Find where the given text appears and provide that cell's center as (x, y) coordinate. 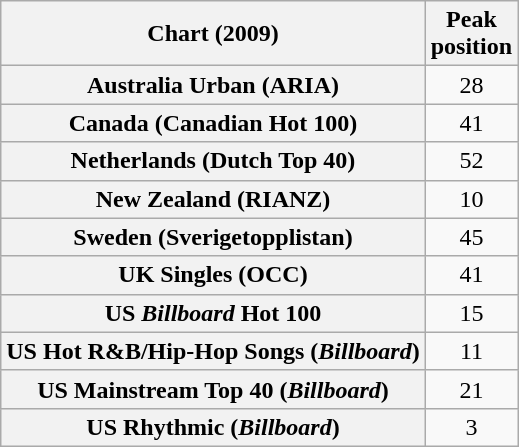
11 (471, 351)
28 (471, 85)
52 (471, 161)
45 (471, 237)
21 (471, 389)
US Billboard Hot 100 (213, 313)
Peakposition (471, 34)
3 (471, 427)
US Mainstream Top 40 (Billboard) (213, 389)
Canada (Canadian Hot 100) (213, 123)
Sweden (Sverigetopplistan) (213, 237)
Netherlands (Dutch Top 40) (213, 161)
UK Singles (OCC) (213, 275)
10 (471, 199)
Australia Urban (ARIA) (213, 85)
US Rhythmic (Billboard) (213, 427)
New Zealand (RIANZ) (213, 199)
Chart (2009) (213, 34)
15 (471, 313)
US Hot R&B/Hip-Hop Songs (Billboard) (213, 351)
